Output the (x, y) coordinate of the center of the cell containing the given text.  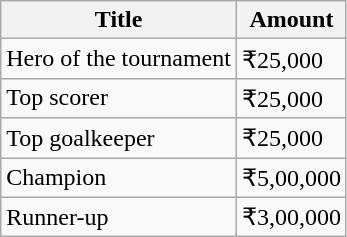
Top scorer (119, 98)
₹5,00,000 (291, 178)
Top goalkeeper (119, 138)
Runner-up (119, 217)
Hero of the tournament (119, 59)
Amount (291, 20)
₹3,00,000 (291, 217)
Champion (119, 178)
Title (119, 20)
